Detect which cell encompasses the target text, then output its (X, Y) center coordinate. 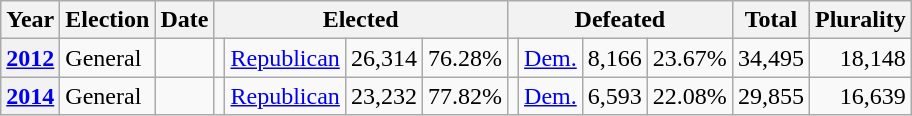
2012 (30, 58)
76.28% (464, 58)
6,593 (614, 96)
Total (770, 20)
34,495 (770, 58)
2014 (30, 96)
77.82% (464, 96)
18,148 (860, 58)
23.67% (690, 58)
Elected (361, 20)
22.08% (690, 96)
26,314 (384, 58)
Date (184, 20)
Plurality (860, 20)
23,232 (384, 96)
Defeated (620, 20)
29,855 (770, 96)
Election (108, 20)
Year (30, 20)
8,166 (614, 58)
16,639 (860, 96)
